Capture the cell that displays the provided text and extract its [x, y] central coordinate. 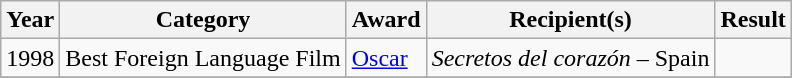
1998 [30, 58]
Result [753, 20]
Category [203, 20]
Year [30, 20]
Oscar [386, 58]
Recipient(s) [570, 20]
Best Foreign Language Film [203, 58]
Award [386, 20]
Secretos del corazón – Spain [570, 58]
